Pinpoint the cell where the given text exists, returning its (X, Y) midpoint coordinate. 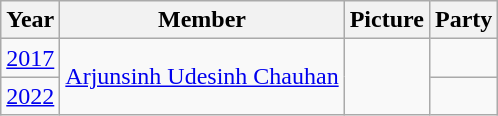
Member (202, 20)
2017 (30, 58)
Arjunsinh Udesinh Chauhan (202, 77)
Picture (386, 20)
Party (463, 20)
Year (30, 20)
2022 (30, 96)
